Provide the (x, y) coordinate of the cell's center where the given text is located.  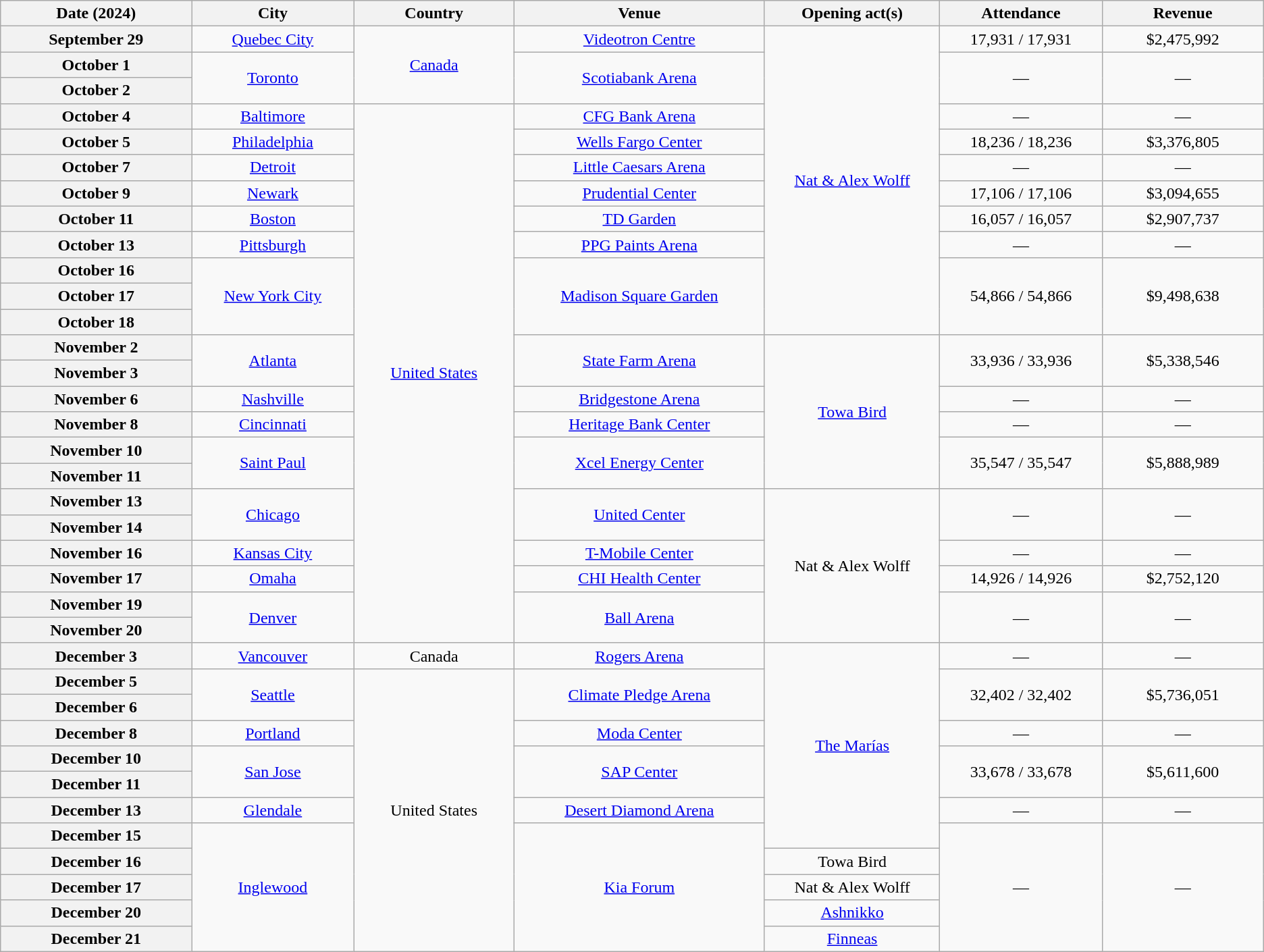
Rogers Arena (639, 656)
Revenue (1183, 14)
October 4 (96, 116)
Opening act(s) (852, 14)
Date (2024) (96, 14)
Detroit (273, 167)
Quebec City (273, 39)
54,866 / 54,866 (1021, 296)
October 11 (96, 219)
December 16 (96, 862)
Ball Arena (639, 617)
December 13 (96, 810)
Finneas (852, 938)
State Farm Arena (639, 361)
Little Caesars Arena (639, 167)
$2,752,120 (1183, 579)
$5,338,546 (1183, 361)
October 9 (96, 193)
Philadelphia (273, 142)
Omaha (273, 579)
December 8 (96, 733)
Chicago (273, 514)
September 29 (96, 39)
33,678 / 33,678 (1021, 772)
Scotiabank Arena (639, 78)
35,547 / 35,547 (1021, 463)
November 10 (96, 450)
Kansas City (273, 553)
Attendance (1021, 14)
18,236 / 18,236 (1021, 142)
Bridgestone Arena (639, 399)
November 14 (96, 527)
November 19 (96, 604)
17,106 / 17,106 (1021, 193)
CHI Health Center (639, 579)
Climate Pledge Arena (639, 694)
$5,611,600 (1183, 772)
November 3 (96, 373)
November 17 (96, 579)
December 3 (96, 656)
Madison Square Garden (639, 296)
New York City (273, 296)
$5,736,051 (1183, 694)
December 11 (96, 785)
November 20 (96, 630)
$9,498,638 (1183, 296)
United Center (639, 514)
Wells Fargo Center (639, 142)
$2,475,992 (1183, 39)
December 5 (96, 681)
October 1 (96, 65)
Moda Center (639, 733)
Kia Forum (639, 887)
Atlanta (273, 361)
November 8 (96, 425)
Boston (273, 219)
December 17 (96, 887)
The Marías (852, 745)
$5,888,989 (1183, 463)
City (273, 14)
$3,376,805 (1183, 142)
Seattle (273, 694)
December 10 (96, 759)
Videotron Centre (639, 39)
December 21 (96, 938)
November 13 (96, 502)
Heritage Bank Center (639, 425)
Cincinnati (273, 425)
TD Garden (639, 219)
November 2 (96, 348)
October 17 (96, 296)
Pittsburgh (273, 244)
October 16 (96, 270)
T-Mobile Center (639, 553)
Glendale (273, 810)
November 16 (96, 553)
November 11 (96, 476)
Toronto (273, 78)
Country (433, 14)
Portland (273, 733)
Xcel Energy Center (639, 463)
October 13 (96, 244)
PPG Paints Arena (639, 244)
October 2 (96, 90)
Newark (273, 193)
16,057 / 16,057 (1021, 219)
14,926 / 14,926 (1021, 579)
October 5 (96, 142)
$3,094,655 (1183, 193)
Desert Diamond Arena (639, 810)
November 6 (96, 399)
Vancouver (273, 656)
Venue (639, 14)
Baltimore (273, 116)
December 15 (96, 836)
San Jose (273, 772)
Denver (273, 617)
SAP Center (639, 772)
Saint Paul (273, 463)
33,936 / 33,936 (1021, 361)
17,931 / 17,931 (1021, 39)
Prudential Center (639, 193)
$2,907,737 (1183, 219)
December 20 (96, 913)
December 6 (96, 707)
CFG Bank Arena (639, 116)
October 18 (96, 322)
October 7 (96, 167)
32,402 / 32,402 (1021, 694)
Inglewood (273, 887)
Nashville (273, 399)
Ashnikko (852, 913)
